Find where the given text appears and provide that cell's center as (X, Y) coordinate. 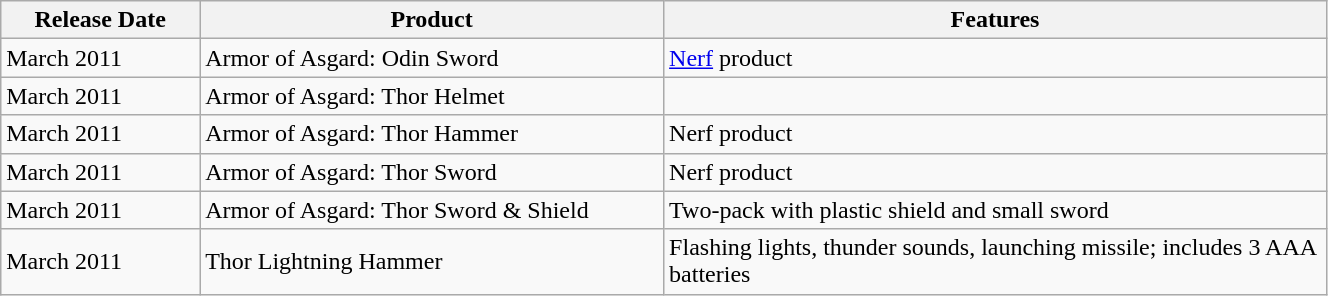
Armor of Asgard: Odin Sword (432, 58)
Armor of Asgard: Thor Sword (432, 172)
Features (996, 20)
Armor of Asgard: Thor Helmet (432, 96)
Release Date (100, 20)
Armor of Asgard: Thor Hammer (432, 134)
Product (432, 20)
Armor of Asgard: Thor Sword & Shield (432, 210)
Thor Lightning Hammer (432, 262)
Flashing lights, thunder sounds, launching missile; includes 3 AAA batteries (996, 262)
Two-pack with plastic shield and small sword (996, 210)
